Determine the [x, y] coordinate at the center of the cell enclosing the given text.  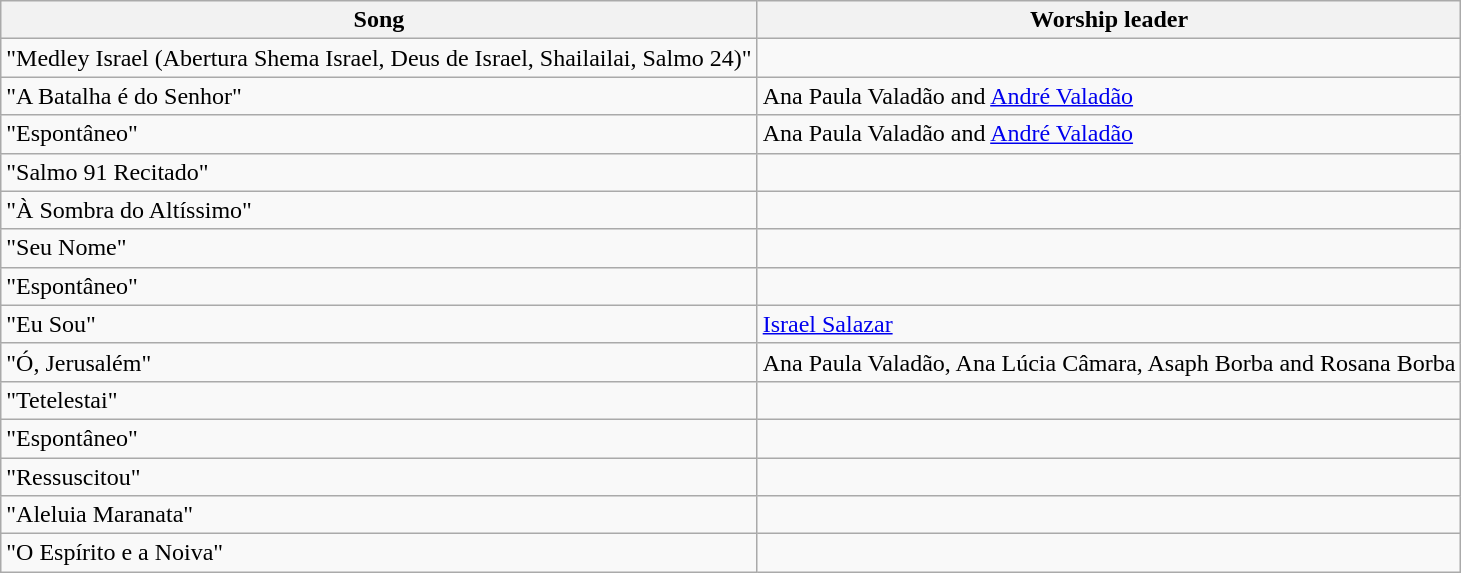
Israel Salazar [1109, 324]
"Tetelestai" [379, 400]
"A Batalha é do Senhor" [379, 96]
"Eu Sou" [379, 324]
Ana Paula Valadão, Ana Lúcia Câmara, Asaph Borba and Rosana Borba [1109, 362]
"À Sombra do Altíssimo" [379, 210]
Worship leader [1109, 20]
Song [379, 20]
"Ó, Jerusalém" [379, 362]
"Salmo 91 Recitado" [379, 172]
"Medley Israel (Abertura Shema Israel, Deus de Israel, Shailailai, Salmo 24)" [379, 58]
"Aleluia Maranata" [379, 515]
"O Espírito e a Noiva" [379, 553]
"Seu Nome" [379, 248]
"Ressuscitou" [379, 477]
